From the cell containing the given text, extract its center point as (x, y) coordinate. 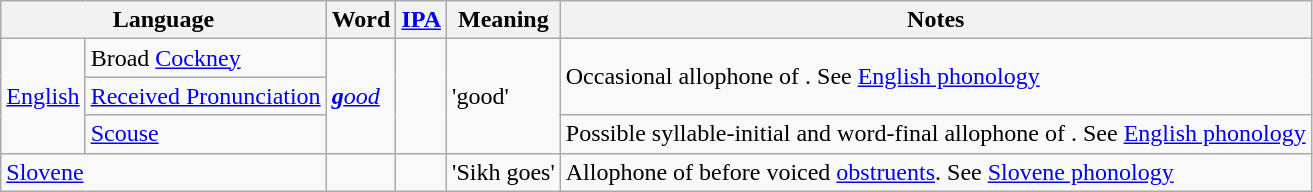
English (43, 96)
Scouse (206, 134)
Received Pronunciation (206, 96)
'good' (504, 96)
'Sikh goes' (504, 172)
Language (164, 20)
good (361, 96)
Occasional allophone of . See English phonology (936, 77)
Slovene (164, 172)
Allophone of before voiced obstruents. See Slovene phonology (936, 172)
Notes (936, 20)
Meaning (504, 20)
IPA (422, 20)
Word (361, 20)
Possible syllable-initial and word-final allophone of . See English phonology (936, 134)
Broad Cockney (206, 58)
